Scan for the cell matching the given text and deliver its [x, y] coordinate at center. 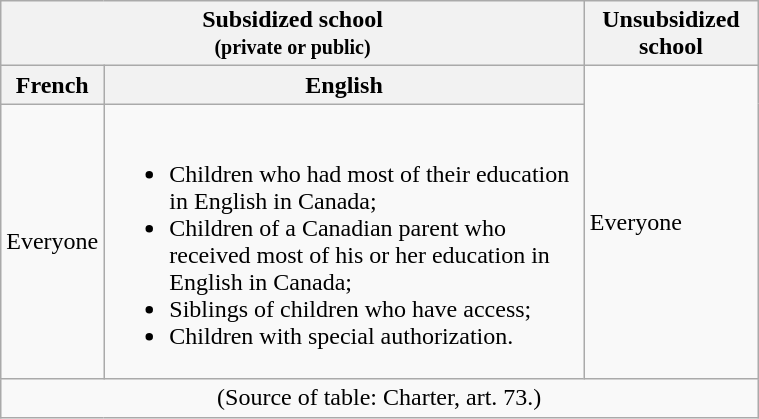
(Source of table: Charter, art. 73.) [380, 398]
French [52, 85]
English [344, 85]
Subsidized school(private or public) [293, 34]
Unsubsidized school [670, 34]
